Determine the (X, Y) coordinate at the center of the cell enclosing the given text.  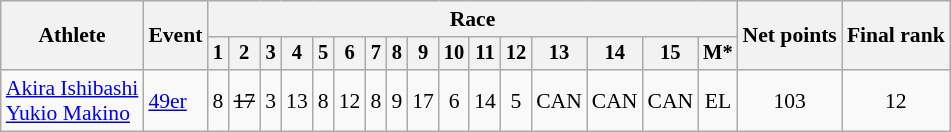
4 (297, 54)
15 (671, 54)
Final rank (896, 36)
EL (718, 100)
Akira IshibashiYukio Makino (72, 100)
1 (218, 54)
11 (485, 54)
103 (790, 100)
Net points (790, 36)
Athlete (72, 36)
2 (244, 54)
Race (472, 19)
7 (376, 54)
10 (454, 54)
49er (175, 100)
M* (718, 54)
Event (175, 36)
